Return the [x, y] coordinate for the center point of the cell that contains the specified text.  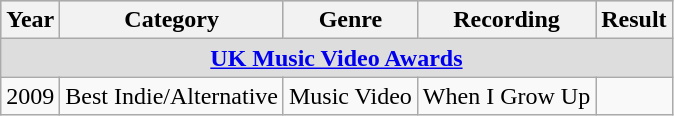
Result [634, 20]
Recording [506, 20]
Best Indie/Alternative [172, 96]
Genre [350, 20]
Year [30, 20]
2009 [30, 96]
When I Grow Up [506, 96]
Category [172, 20]
Music Video [350, 96]
UK Music Video Awards [336, 58]
